Locate the cell with the specified text and output its [x, y] center coordinate. 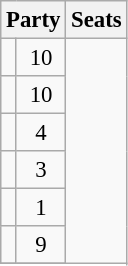
Seats [96, 20]
1 [40, 208]
Party [34, 20]
9 [40, 245]
3 [40, 170]
4 [40, 133]
